Output the (X, Y) coordinate of the center of the cell containing the given text.  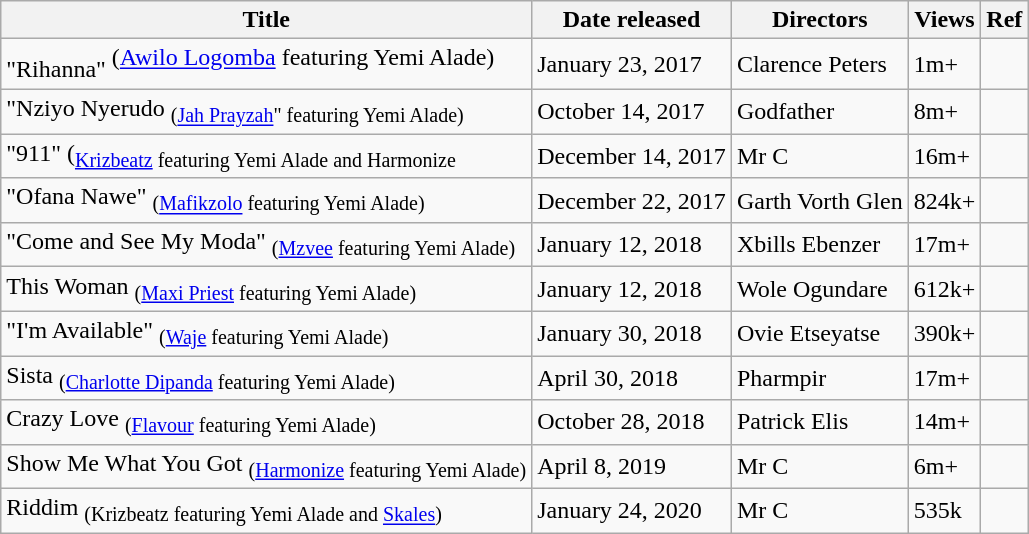
824k+ (944, 200)
Xbills Ebenzer (820, 244)
Date released (632, 20)
612k+ (944, 289)
Riddim (Krizbeatz featuring Yemi Alade and Skales) (266, 511)
Crazy Love (Flavour featuring Yemi Alade) (266, 422)
Directors (820, 20)
December 22, 2017 (632, 200)
January 30, 2018 (632, 333)
Garth Vorth Glen (820, 200)
"I'm Available" (Waje featuring Yemi Alade) (266, 333)
April 8, 2019 (632, 466)
"Ofana Nawe" (Mafikzolo featuring Yemi Alade) (266, 200)
This Woman (Maxi Priest featuring Yemi Alade) (266, 289)
"911" (Krizbeatz featuring Yemi Alade and Harmonize (266, 156)
8m+ (944, 111)
Ref (1004, 20)
"Nziyo Nyerudo (Jah Prayzah" featuring Yemi Alade) (266, 111)
Ovie Etseyatse (820, 333)
Views (944, 20)
16m+ (944, 156)
Sista (Charlotte Dipanda featuring Yemi Alade) (266, 378)
Wole Ogundare (820, 289)
"Come and See My Moda" (Mzvee featuring Yemi Alade) (266, 244)
Clarence Peters (820, 64)
April 30, 2018 (632, 378)
October 28, 2018 (632, 422)
390k+ (944, 333)
Title (266, 20)
October 14, 2017 (632, 111)
December 14, 2017 (632, 156)
6m+ (944, 466)
14m+ (944, 422)
"Rihanna" (Awilo Logomba featuring Yemi Alade) (266, 64)
January 24, 2020 (632, 511)
1m+ (944, 64)
Show Me What You Got (Harmonize featuring Yemi Alade) (266, 466)
Pharmpir (820, 378)
January 23, 2017 (632, 64)
Godfather (820, 111)
Patrick Elis (820, 422)
535k (944, 511)
